Find where the given text appears and provide that cell's center as [x, y] coordinate. 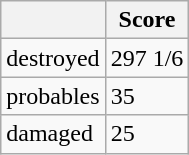
damaged [53, 134]
35 [147, 96]
destroyed [53, 58]
Score [147, 20]
297 1/6 [147, 58]
probables [53, 96]
25 [147, 134]
